Search for the cell housing the specified text and yield its (x, y) center coordinate. 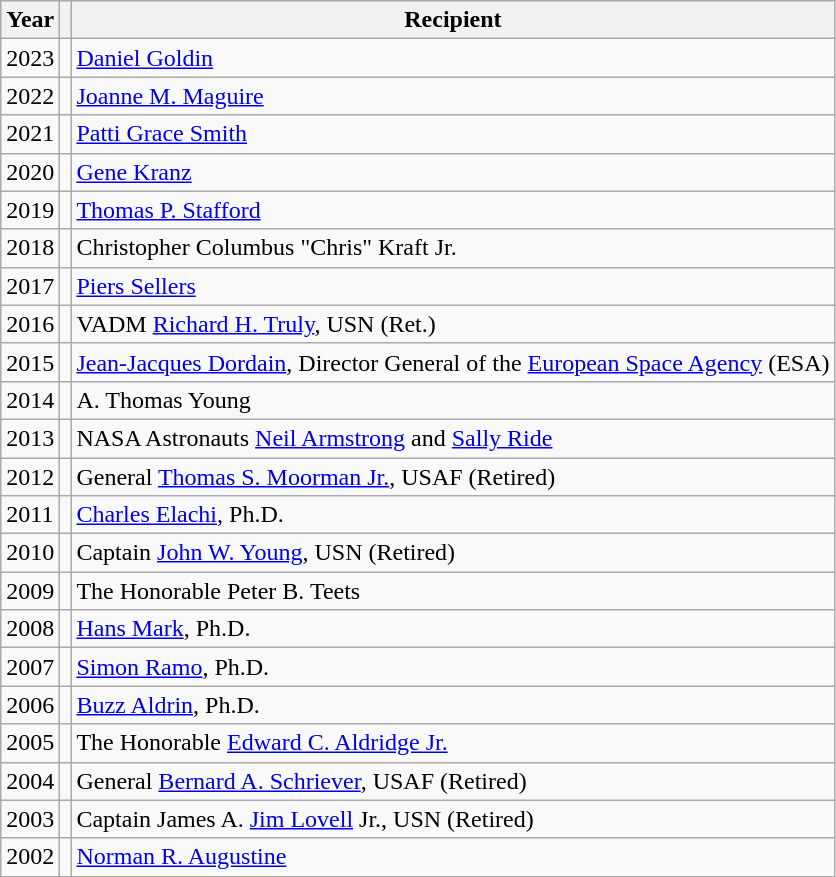
Recipient (453, 20)
2022 (30, 96)
Buzz Aldrin, Ph.D. (453, 705)
2010 (30, 553)
2017 (30, 286)
2006 (30, 705)
2013 (30, 438)
2016 (30, 324)
2011 (30, 515)
2004 (30, 781)
A. Thomas Young (453, 400)
Joanne M. Maguire (453, 96)
General Thomas S. Moorman Jr., USAF (Retired) (453, 477)
2003 (30, 819)
Norman R. Augustine (453, 857)
2002 (30, 857)
Thomas P. Stafford (453, 210)
Piers Sellers (453, 286)
2015 (30, 362)
2005 (30, 743)
2021 (30, 134)
Charles Elachi, Ph.D. (453, 515)
2020 (30, 172)
Daniel Goldin (453, 58)
VADM Richard H. Truly, USN (Ret.) (453, 324)
2023 (30, 58)
General Bernard A. Schriever, USAF (Retired) (453, 781)
2008 (30, 629)
2012 (30, 477)
2014 (30, 400)
2007 (30, 667)
NASA Astronauts Neil Armstrong and Sally Ride (453, 438)
Captain James A. Jim Lovell Jr., USN (Retired) (453, 819)
The Honorable Peter B. Teets (453, 591)
Year (30, 20)
2018 (30, 248)
Captain John W. Young, USN (Retired) (453, 553)
Hans Mark, Ph.D. (453, 629)
Patti Grace Smith (453, 134)
2009 (30, 591)
Christopher Columbus "Chris" Kraft Jr. (453, 248)
Simon Ramo, Ph.D. (453, 667)
Jean-Jacques Dordain, Director General of the European Space Agency (ESA) (453, 362)
2019 (30, 210)
Gene Kranz (453, 172)
The Honorable Edward C. Aldridge Jr. (453, 743)
